Locate the cell with the specified text and output its [x, y] center coordinate. 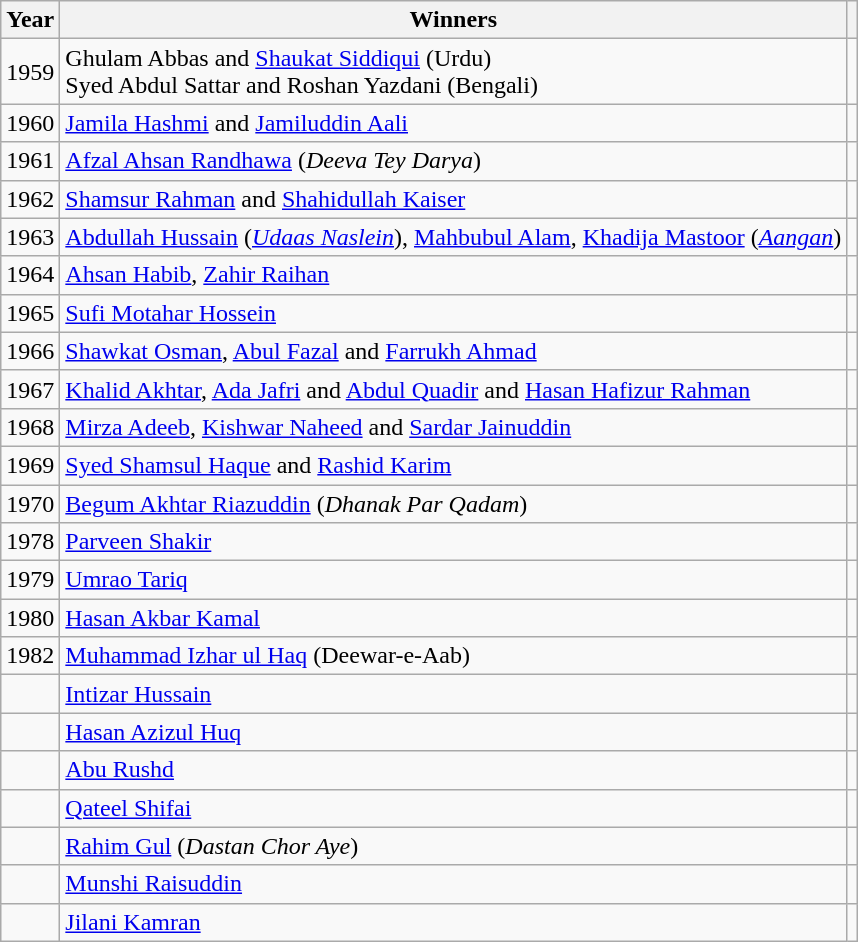
Hasan Akbar Kamal [454, 618]
Hasan Azizul Huq [454, 732]
Afzal Ahsan Randhawa (Deeva Tey Darya) [454, 161]
Muhammad Izhar ul Haq (Deewar-e-Aab) [454, 656]
Munshi Raisuddin [454, 884]
1965 [30, 313]
Begum Akhtar Riazuddin (Dhanak Par Qadam) [454, 503]
Umrao Tariq [454, 580]
Shawkat Osman, Abul Fazal and Farrukh Ahmad [454, 351]
1961 [30, 161]
Sufi Motahar Hossein [454, 313]
1960 [30, 123]
1964 [30, 275]
1966 [30, 351]
Winners [454, 20]
1978 [30, 542]
Rahim Gul (Dastan Chor Aye) [454, 846]
Mirza Adeeb, Kishwar Naheed and Sardar Jainuddin [454, 427]
1968 [30, 427]
1982 [30, 656]
Parveen Shakir [454, 542]
Ahsan Habib, Zahir Raihan [454, 275]
Ghulam Abbas and Shaukat Siddiqui (Urdu)Syed Abdul Sattar and Roshan Yazdani (Bengali) [454, 72]
Syed Shamsul Haque and Rashid Karim [454, 465]
Jamila Hashmi and Jamiluddin Aali [454, 123]
Jilani Kamran [454, 922]
Abu Rushd [454, 770]
1979 [30, 580]
1963 [30, 237]
1967 [30, 389]
Year [30, 20]
Shamsur Rahman and Shahidullah Kaiser [454, 199]
1970 [30, 503]
Qateel Shifai [454, 808]
1969 [30, 465]
Intizar Hussain [454, 694]
Khalid Akhtar, Ada Jafri and Abdul Quadir and Hasan Hafizur Rahman [454, 389]
Abdullah Hussain (Udaas Naslein), Mahbubul Alam, Khadija Mastoor (Aangan) [454, 237]
1962 [30, 199]
1959 [30, 72]
1980 [30, 618]
